Extract the [x, y] coordinate from the center of the cell holding the provided text.  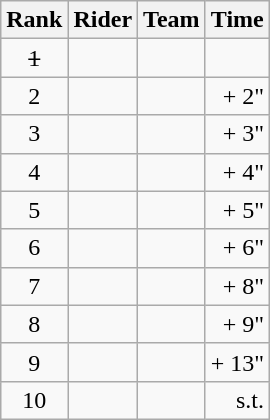
Team [172, 20]
3 [34, 134]
Rank [34, 20]
1 [34, 58]
+ 4" [237, 172]
+ 6" [237, 248]
4 [34, 172]
+ 9" [237, 324]
+ 2" [237, 96]
6 [34, 248]
+ 3" [237, 134]
s.t. [237, 400]
8 [34, 324]
7 [34, 286]
+ 13" [237, 362]
2 [34, 96]
+ 5" [237, 210]
5 [34, 210]
Time [237, 20]
10 [34, 400]
+ 8" [237, 286]
9 [34, 362]
Rider [103, 20]
